Capture the cell that displays the provided text and extract its (x, y) central coordinate. 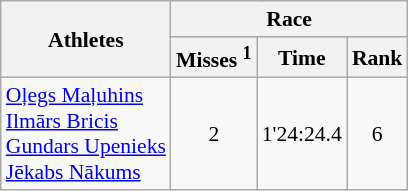
Oļegs MaļuhinsIlmārs BricisGundars UpenieksJēkabs Nākums (86, 134)
Misses 1 (214, 58)
1'24:24.4 (302, 134)
2 (214, 134)
Athletes (86, 40)
Rank (378, 58)
Time (302, 58)
Race (289, 19)
6 (378, 134)
